Find where the given text appears and provide that cell's center as (x, y) coordinate. 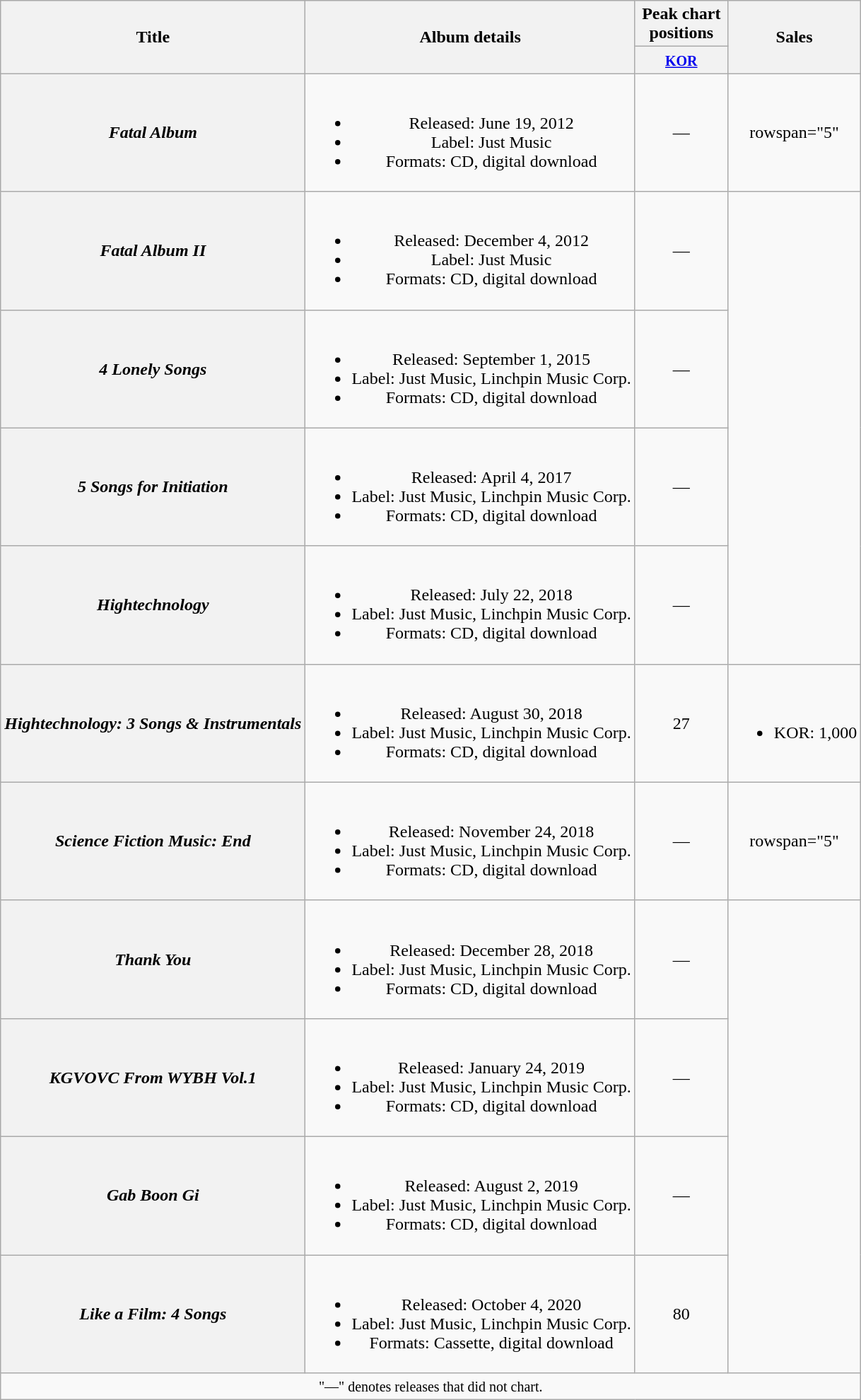
Released: August 2, 2019Label: Just Music, Linchpin Music Corp.Formats: CD, digital download (470, 1195)
Sales (794, 37)
Hightechnology: 3 Songs & Instrumentals (153, 723)
KOR (681, 60)
Released: October 4, 2020Label: Just Music, Linchpin Music Corp.Formats: Cassette, digital download (470, 1314)
80 (681, 1314)
KOR: 1,000 (794, 723)
4 Lonely Songs (153, 369)
Released: January 24, 2019Label: Just Music, Linchpin Music Corp.Formats: CD, digital download (470, 1078)
Released: June 19, 2012Label: Just MusicFormats: CD, digital download (470, 133)
Gab Boon Gi (153, 1195)
Released: December 28, 2018Label: Just Music, Linchpin Music Corp.Formats: CD, digital download (470, 959)
Science Fiction Music: End (153, 841)
5 Songs for Initiation (153, 486)
Fatal Album (153, 133)
Title (153, 37)
Released: July 22, 2018Label: Just Music, Linchpin Music Corp.Formats: CD, digital download (470, 605)
Thank You (153, 959)
Hightechnology (153, 605)
Peak chart positions (681, 24)
"—" denotes releases that did not chart. (431, 1387)
Released: September 1, 2015Label: Just Music, Linchpin Music Corp.Formats: CD, digital download (470, 369)
Released: November 24, 2018Label: Just Music, Linchpin Music Corp.Formats: CD, digital download (470, 841)
Released: December 4, 2012Label: Just MusicFormats: CD, digital download (470, 250)
Like a Film: 4 Songs (153, 1314)
Released: August 30, 2018Label: Just Music, Linchpin Music Corp.Formats: CD, digital download (470, 723)
Fatal Album II (153, 250)
27 (681, 723)
KGVOVC From WYBH Vol.1 (153, 1078)
Released: April 4, 2017Label: Just Music, Linchpin Music Corp.Formats: CD, digital download (470, 486)
Album details (470, 37)
